Locate the cell with the specified text and output its [x, y] center coordinate. 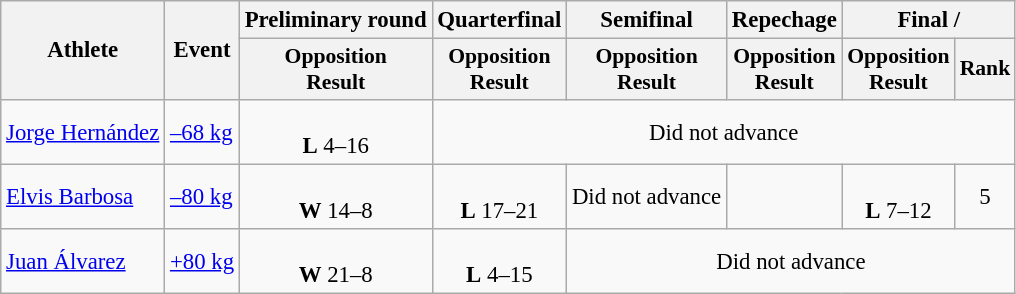
Semifinal [647, 20]
5 [986, 196]
Jorge Hernández [83, 132]
L 7–12 [898, 196]
Preliminary round [336, 20]
Elvis Barbosa [83, 196]
Final / [928, 20]
W 21–8 [336, 262]
Repechage [785, 20]
Athlete [83, 50]
L 4–15 [500, 262]
L 4–16 [336, 132]
Event [202, 50]
–80 kg [202, 196]
–68 kg [202, 132]
+80 kg [202, 262]
Juan Álvarez [83, 262]
Rank [986, 70]
Quarterfinal [500, 20]
L 17–21 [500, 196]
W 14–8 [336, 196]
